Scan for the cell matching the given text and deliver its (x, y) coordinate at center. 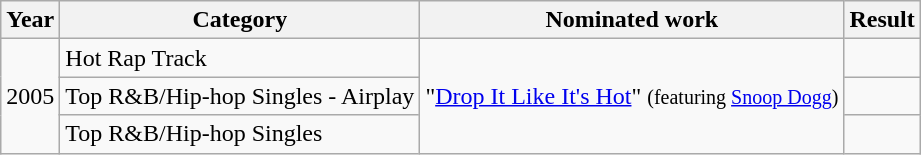
"Drop It Like It's Hot" (featuring Snoop Dogg) (632, 96)
Result (882, 20)
Top R&B/Hip-hop Singles (240, 134)
Category (240, 20)
Hot Rap Track (240, 58)
Top R&B/Hip-hop Singles - Airplay (240, 96)
Year (30, 20)
Nominated work (632, 20)
2005 (30, 96)
